Determine the (X, Y) coordinate at the center of the cell enclosing the given text.  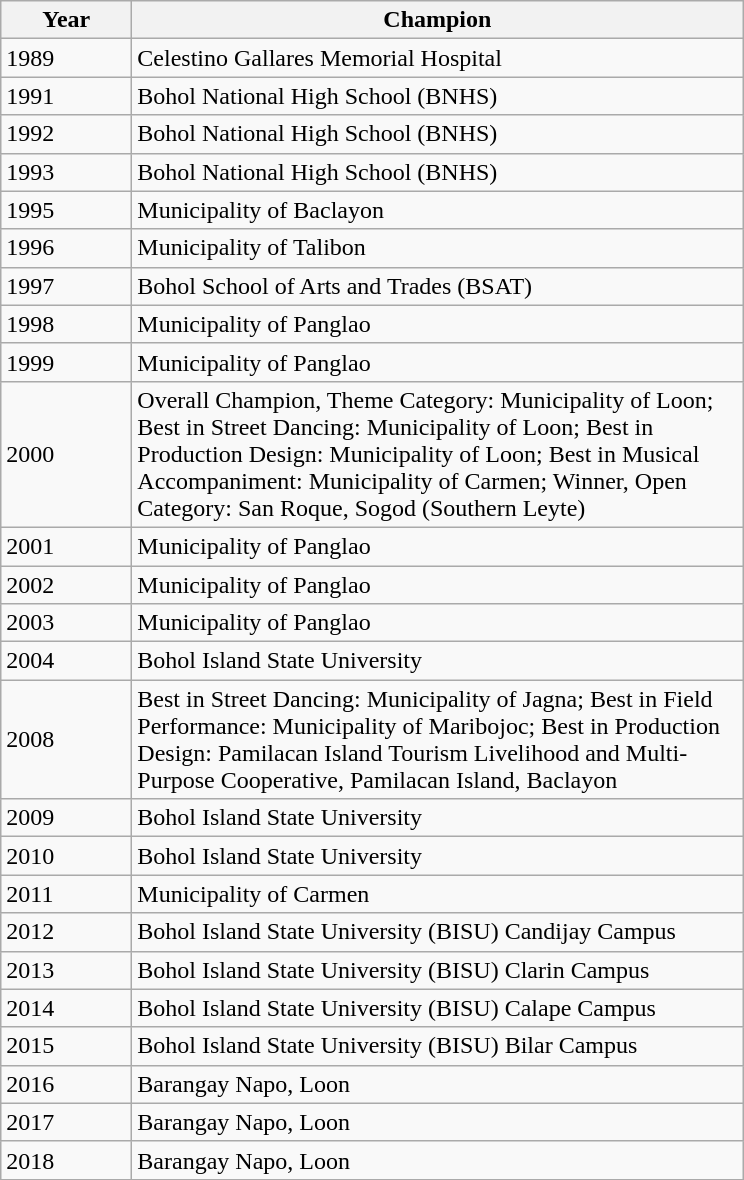
2003 (66, 623)
2009 (66, 818)
Bohol Island State University (BISU) Calape Campus (438, 1008)
Champion (438, 20)
2015 (66, 1046)
2004 (66, 661)
2017 (66, 1122)
2012 (66, 932)
1989 (66, 58)
Bohol School of Arts and Trades (BSAT) (438, 286)
1996 (66, 248)
Bohol Island State University (BISU) Clarin Campus (438, 970)
Celestino Gallares Memorial Hospital (438, 58)
2001 (66, 546)
2008 (66, 740)
2011 (66, 894)
2013 (66, 970)
1991 (66, 96)
Bohol Island State University (BISU) Bilar Campus (438, 1046)
1993 (66, 172)
1999 (66, 362)
2000 (66, 454)
1998 (66, 324)
2014 (66, 1008)
Bohol Island State University (BISU) Candijay Campus (438, 932)
2016 (66, 1084)
1992 (66, 134)
2002 (66, 585)
2010 (66, 856)
Year (66, 20)
Municipality of Baclayon (438, 210)
Municipality of Talibon (438, 248)
1997 (66, 286)
2018 (66, 1160)
1995 (66, 210)
Municipality of Carmen (438, 894)
